Scan for the cell matching the given text and deliver its (X, Y) coordinate at center. 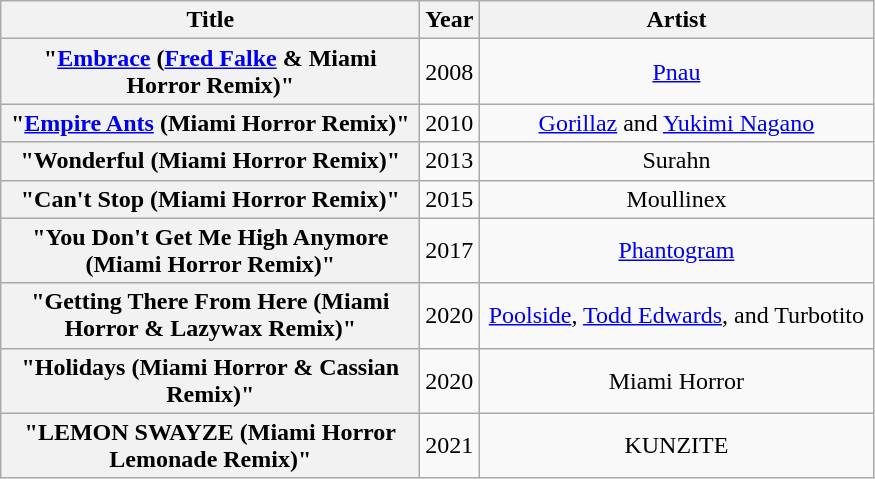
Surahn (676, 161)
Moullinex (676, 199)
"Embrace (Fred Falke & Miami Horror Remix)" (210, 72)
"You Don't Get Me High Anymore (Miami Horror Remix)" (210, 250)
Poolside, Todd Edwards, and Turbotito (676, 316)
2013 (450, 161)
Pnau (676, 72)
2008 (450, 72)
"LEMON SWAYZE (Miami Horror Lemonade Remix)" (210, 446)
KUNZITE (676, 446)
"Can't Stop (Miami Horror Remix)" (210, 199)
Year (450, 20)
Artist (676, 20)
2021 (450, 446)
Miami Horror (676, 380)
Title (210, 20)
"Empire Ants (Miami Horror Remix)" (210, 123)
2015 (450, 199)
Phantogram (676, 250)
2010 (450, 123)
"Getting There From Here (Miami Horror & Lazywax Remix)" (210, 316)
Gorillaz and Yukimi Nagano (676, 123)
"Holidays (Miami Horror & Cassian Remix)" (210, 380)
"Wonderful (Miami Horror Remix)" (210, 161)
2017 (450, 250)
